Capture the cell that displays the provided text and extract its (x, y) central coordinate. 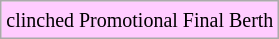
clinched Promotional Final Berth (140, 20)
